For the text-containing cell, return its midpoint in (x, y) coordinate format. 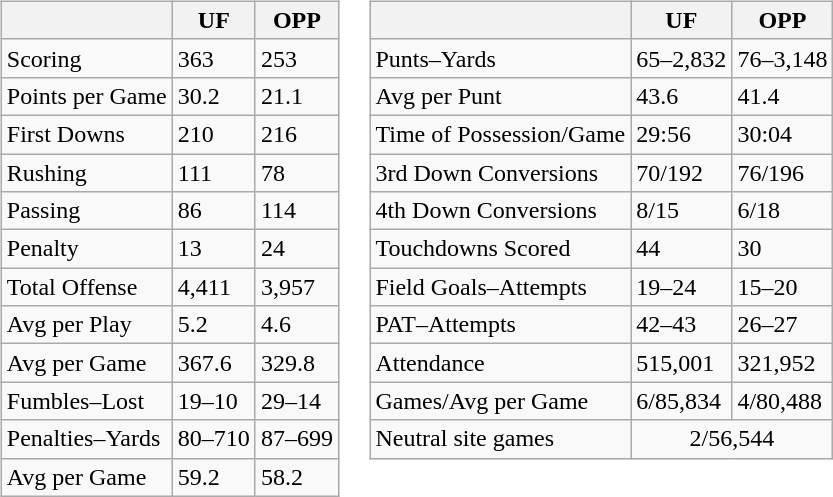
Points per Game (86, 96)
87–699 (296, 439)
78 (296, 173)
26–27 (782, 325)
21.1 (296, 96)
41.4 (782, 96)
30.2 (214, 96)
Fumbles–Lost (86, 401)
Games/Avg per Game (500, 401)
4.6 (296, 325)
111 (214, 173)
3rd Down Conversions (500, 173)
43.6 (682, 96)
Time of Possession/Game (500, 134)
19–24 (682, 287)
70/192 (682, 173)
363 (214, 58)
321,952 (782, 363)
44 (682, 249)
515,001 (682, 363)
Punts–Yards (500, 58)
Passing (86, 211)
29–14 (296, 401)
Field Goals–Attempts (500, 287)
Rushing (86, 173)
2/56,544 (732, 439)
76/196 (782, 173)
65–2,832 (682, 58)
80–710 (214, 439)
15–20 (782, 287)
Penalty (86, 249)
367.6 (214, 363)
Scoring (86, 58)
86 (214, 211)
24 (296, 249)
4/80,488 (782, 401)
42–43 (682, 325)
8/15 (682, 211)
Attendance (500, 363)
59.2 (214, 477)
19–10 (214, 401)
13 (214, 249)
4,411 (214, 287)
Penalties–Yards (86, 439)
216 (296, 134)
Avg per Play (86, 325)
Avg per Punt (500, 96)
4th Down Conversions (500, 211)
Touchdowns Scored (500, 249)
3,957 (296, 287)
5.2 (214, 325)
114 (296, 211)
58.2 (296, 477)
6/18 (782, 211)
Total Offense (86, 287)
6/85,834 (682, 401)
29:56 (682, 134)
First Downs (86, 134)
329.8 (296, 363)
30:04 (782, 134)
Neutral site games (500, 439)
76–3,148 (782, 58)
253 (296, 58)
PAT–Attempts (500, 325)
30 (782, 249)
210 (214, 134)
